Determine the (x, y) coordinate at the center of the cell enclosing the given text.  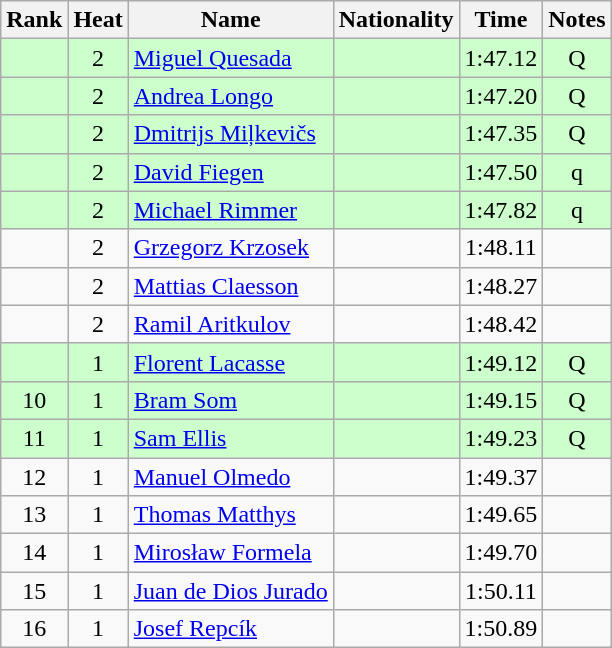
Thomas Matthys (230, 515)
1:50.89 (501, 629)
16 (34, 629)
1:47.12 (501, 58)
1:47.82 (501, 210)
1:48.27 (501, 286)
Heat (98, 20)
1:50.11 (501, 591)
Nationality (396, 20)
David Fiegen (230, 172)
1:49.12 (501, 362)
Grzegorz Krzosek (230, 248)
1:47.50 (501, 172)
Mirosław Formela (230, 553)
Michael Rimmer (230, 210)
13 (34, 515)
Mattias Claesson (230, 286)
11 (34, 438)
Rank (34, 20)
Bram Som (230, 400)
Miguel Quesada (230, 58)
Josef Repcík (230, 629)
Juan de Dios Jurado (230, 591)
1:49.70 (501, 553)
1:49.65 (501, 515)
12 (34, 477)
10 (34, 400)
1:47.35 (501, 134)
1:49.37 (501, 477)
1:48.11 (501, 248)
Notes (577, 20)
Ramil Aritkulov (230, 324)
Dmitrijs Miļkevičs (230, 134)
Name (230, 20)
Florent Lacasse (230, 362)
1:48.42 (501, 324)
Manuel Olmedo (230, 477)
1:47.20 (501, 96)
Sam Ellis (230, 438)
1:49.23 (501, 438)
Time (501, 20)
Andrea Longo (230, 96)
1:49.15 (501, 400)
15 (34, 591)
14 (34, 553)
